Return (X, Y) of the center of cell containing provided text 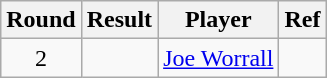
Ref (302, 20)
Result (119, 20)
2 (41, 58)
Round (41, 20)
Player (218, 20)
Joe Worrall (218, 58)
